Capture the cell that displays the provided text and extract its (x, y) central coordinate. 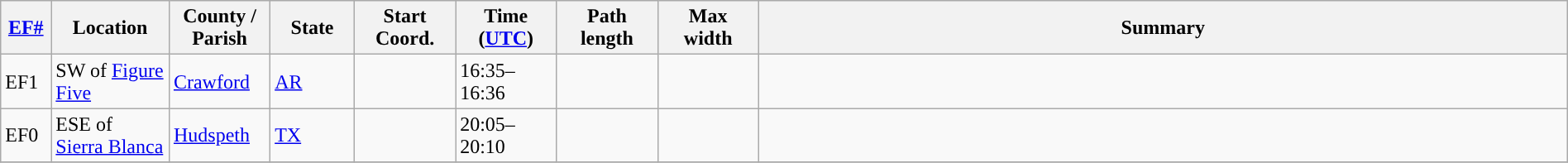
AR (313, 81)
16:35–16:36 (506, 81)
Path length (607, 28)
State (313, 28)
Start Coord. (404, 28)
Crawford (219, 81)
Max width (708, 28)
EF# (26, 28)
Hudspeth (219, 136)
ESE of Sierra Blanca (111, 136)
EF0 (26, 136)
20:05–20:10 (506, 136)
County / Parish (219, 28)
Location (111, 28)
Time (UTC) (506, 28)
SW of Figure Five (111, 81)
EF1 (26, 81)
TX (313, 136)
Summary (1163, 28)
